Determine the (x, y) coordinate at the center of the cell enclosing the given text.  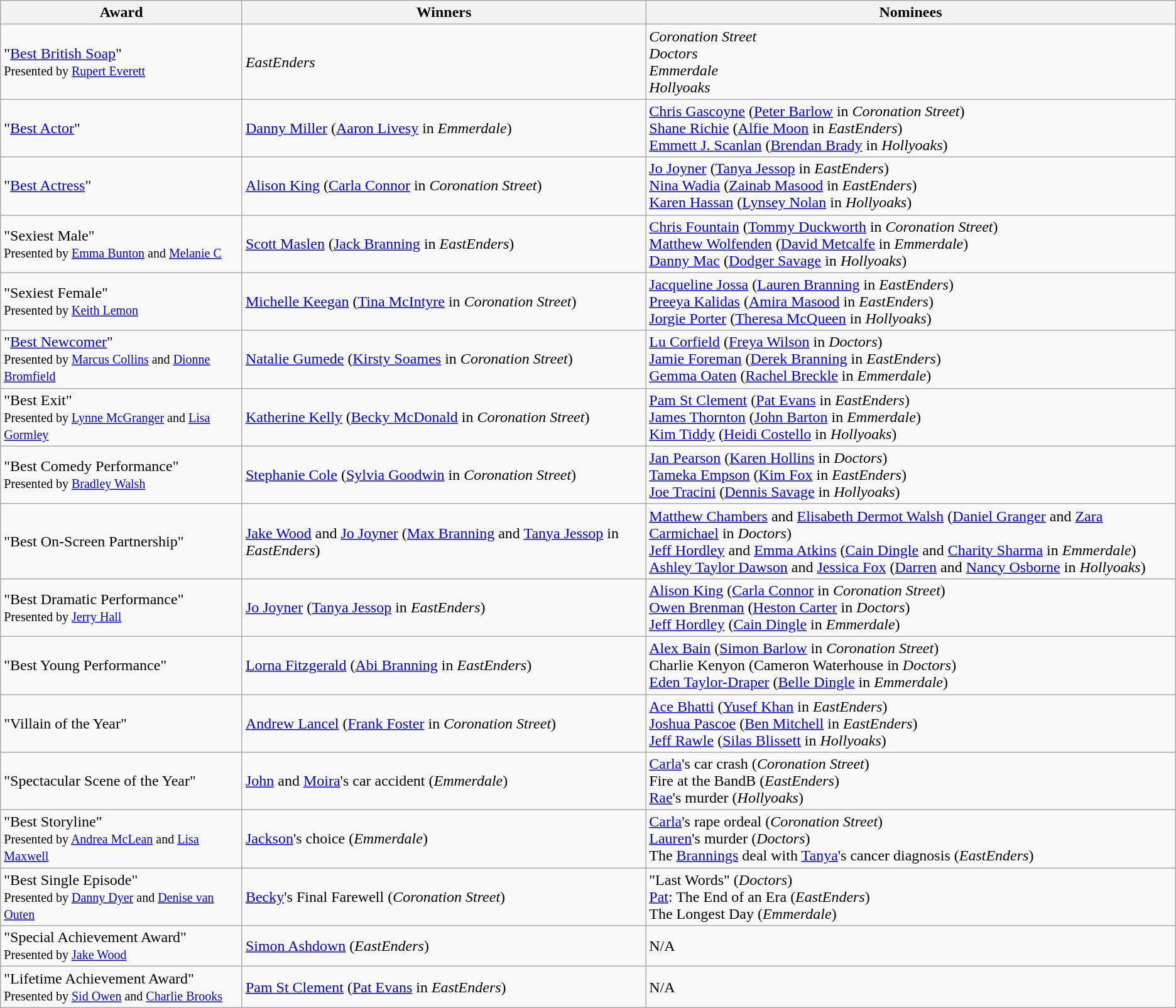
Alex Bain (Simon Barlow in Coronation Street)Charlie Kenyon (Cameron Waterhouse in Doctors)Eden Taylor-Draper (Belle Dingle in Emmerdale) (911, 665)
Nominees (911, 13)
Jackson's choice (Emmerdale) (444, 839)
"Best Young Performance" (122, 665)
Award (122, 13)
"Best Exit" Presented by Lynne McGranger and Lisa Gormley (122, 417)
"Best Dramatic Performance"Presented by Jerry Hall (122, 607)
Chris Gascoyne (Peter Barlow in Coronation Street)Shane Richie (Alfie Moon in EastEnders)Emmett J. Scanlan (Brendan Brady in Hollyoaks) (911, 128)
Jan Pearson (Karen Hollins in Doctors)Tameka Empson (Kim Fox in EastEnders)Joe Tracini (Dennis Savage in Hollyoaks) (911, 475)
EastEnders (444, 62)
John and Moira's car accident (Emmerdale) (444, 781)
Alison King (Carla Connor in Coronation Street)Owen Brenman (Heston Carter in Doctors)Jeff Hordley (Cain Dingle in Emmerdale) (911, 607)
"Best Newcomer"Presented by Marcus Collins and Dionne Bromfield (122, 359)
"Best Actor" (122, 128)
"Best British Soap"Presented by Rupert Everett (122, 62)
Andrew Lancel (Frank Foster in Coronation Street) (444, 723)
"Best Actress" (122, 186)
Coronation StreetDoctorsEmmerdaleHollyoaks (911, 62)
Jo Joyner (Tanya Jessop in EastEnders) (444, 607)
Michelle Keegan (Tina McIntyre in Coronation Street) (444, 301)
Danny Miller (Aaron Livesy in Emmerdale) (444, 128)
"Sexiest Male"Presented by Emma Bunton and Melanie C (122, 244)
Alison King (Carla Connor in Coronation Street) (444, 186)
Jake Wood and Jo Joyner (Max Branning and Tanya Jessop in EastEnders) (444, 541)
"Lifetime Achievement Award" Presented by Sid Owen and Charlie Brooks (122, 987)
Katherine Kelly (Becky McDonald in Coronation Street) (444, 417)
Carla's car crash (Coronation Street)Fire at the BandB (EastEnders)Rae's murder (Hollyoaks) (911, 781)
"Special Achievement Award"Presented by Jake Wood (122, 946)
Becky's Final Farewell (Coronation Street) (444, 897)
Lu Corfield (Freya Wilson in Doctors)Jamie Foreman (Derek Branning in EastEnders)Gemma Oaten (Rachel Breckle in Emmerdale) (911, 359)
Pam St Clement (Pat Evans in EastEnders)James Thornton (John Barton in Emmerdale)Kim Tiddy (Heidi Costello in Hollyoaks) (911, 417)
Simon Ashdown (EastEnders) (444, 946)
"Best Single Episode"Presented by Danny Dyer and Denise van Outen (122, 897)
Scott Maslen (Jack Branning in EastEnders) (444, 244)
"Best Storyline"Presented by Andrea McLean and Lisa Maxwell (122, 839)
"Last Words" (Doctors)Pat: The End of an Era (EastEnders)The Longest Day (Emmerdale) (911, 897)
Jacqueline Jossa (Lauren Branning in EastEnders)Preeya Kalidas (Amira Masood in EastEnders)Jorgie Porter (Theresa McQueen in Hollyoaks) (911, 301)
Natalie Gumede (Kirsty Soames in Coronation Street) (444, 359)
"Villain of the Year" (122, 723)
Stephanie Cole (Sylvia Goodwin in Coronation Street) (444, 475)
Pam St Clement (Pat Evans in EastEnders) (444, 987)
"Sexiest Female"Presented by Keith Lemon (122, 301)
Ace Bhatti (Yusef Khan in EastEnders)Joshua Pascoe (Ben Mitchell in EastEnders)Jeff Rawle (Silas Blissett in Hollyoaks) (911, 723)
Jo Joyner (Tanya Jessop in EastEnders)Nina Wadia (Zainab Masood in EastEnders)Karen Hassan (Lynsey Nolan in Hollyoaks) (911, 186)
Lorna Fitzgerald (Abi Branning in EastEnders) (444, 665)
Winners (444, 13)
Chris Fountain (Tommy Duckworth in Coronation Street)Matthew Wolfenden (David Metcalfe in Emmerdale)Danny Mac (Dodger Savage in Hollyoaks) (911, 244)
Carla's rape ordeal (Coronation Street)Lauren's murder (Doctors)The Brannings deal with Tanya's cancer diagnosis (EastEnders) (911, 839)
"Spectacular Scene of the Year" (122, 781)
"Best Comedy Performance"Presented by Bradley Walsh (122, 475)
"Best On-Screen Partnership" (122, 541)
